Locate the cell with the specified text and output its [X, Y] center coordinate. 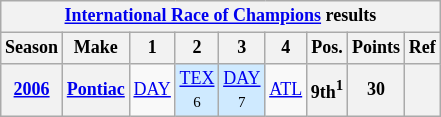
3 [242, 48]
Season [32, 48]
Pos. [328, 48]
Make [96, 48]
30 [376, 90]
DAY [152, 90]
4 [286, 48]
TEX6 [197, 90]
International Race of Champions results [220, 16]
ATL [286, 90]
2 [197, 48]
Ref [422, 48]
1 [152, 48]
9th1 [328, 90]
2006 [32, 90]
DAY7 [242, 90]
Points [376, 48]
Pontiac [96, 90]
